Detect which cell encompasses the target text, then output its [X, Y] center coordinate. 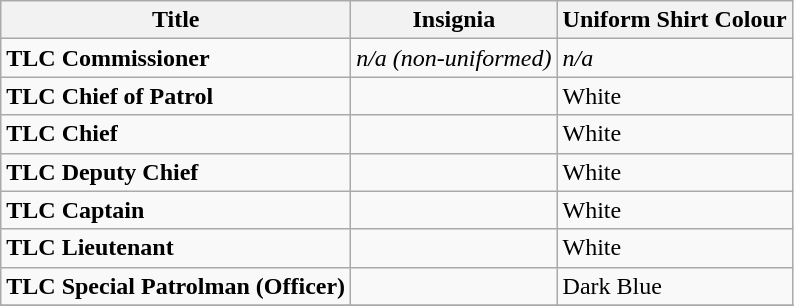
Title [176, 20]
TLC Deputy Chief [176, 172]
TLC Chief [176, 134]
Dark Blue [674, 286]
TLC Lieutenant [176, 248]
n/a [674, 58]
Uniform Shirt Colour [674, 20]
Insignia [454, 20]
TLC Chief of Patrol [176, 96]
n/a (non-uniformed) [454, 58]
TLC Special Patrolman (Officer) [176, 286]
TLC Commissioner [176, 58]
TLC Captain [176, 210]
